Return [x, y] of the center of cell containing provided text 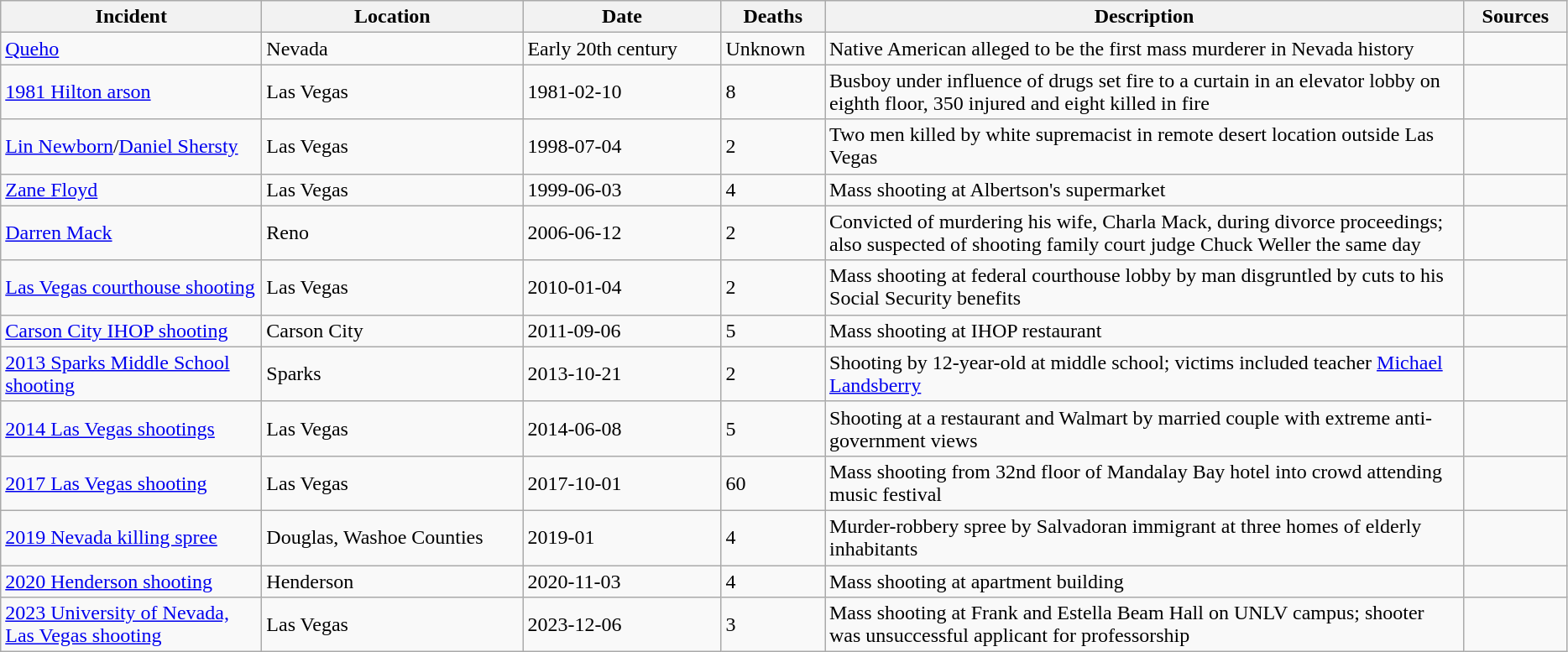
Deaths [773, 17]
Sources [1516, 17]
2019-01 [622, 537]
Douglas, Washoe Counties [393, 537]
Nevada [393, 49]
60 [773, 483]
2019 Nevada killing spree [131, 537]
Zane Floyd [131, 190]
2014-06-08 [622, 428]
Sparks [393, 374]
2014 Las Vegas shootings [131, 428]
Darren Mack [131, 233]
1998-07-04 [622, 146]
2023 University of Nevada, Las Vegas shooting [131, 624]
Mass shooting at federal courthouse lobby by man disgruntled by cuts to his Social Security benefits [1143, 287]
1981-02-10 [622, 92]
Incident [131, 17]
Queho [131, 49]
Early 20th century [622, 49]
2013 Sparks Middle School shooting [131, 374]
2011-09-06 [622, 331]
Unknown [773, 49]
2010-01-04 [622, 287]
Convicted of murdering his wife, Charla Mack, during divorce proceedings; also suspected of shooting family court judge Chuck Weller the same day [1143, 233]
2020-11-03 [622, 582]
2023-12-06 [622, 624]
2013-10-21 [622, 374]
1981 Hilton arson [131, 92]
2020 Henderson shooting [131, 582]
2017 Las Vegas shooting [131, 483]
Busboy under influence of drugs set fire to a curtain in an elevator lobby on eighth floor, 350 injured and eight killed in fire [1143, 92]
3 [773, 624]
2006-06-12 [622, 233]
Carson City [393, 331]
Shooting by 12-year-old at middle school; victims included teacher Michael Landsberry [1143, 374]
Las Vegas courthouse shooting [131, 287]
Date [622, 17]
Henderson [393, 582]
Mass shooting at Albertson's supermarket [1143, 190]
Shooting at a restaurant and Walmart by married couple with extreme anti-government views [1143, 428]
Mass shooting at Frank and Estella Beam Hall on UNLV campus; shooter was unsuccessful applicant for professorship [1143, 624]
Carson City IHOP shooting [131, 331]
Mass shooting at apartment building [1143, 582]
8 [773, 92]
Reno [393, 233]
Mass shooting from 32nd floor of Mandalay Bay hotel into crowd attending music festival [1143, 483]
2017-10-01 [622, 483]
Two men killed by white supremacist in remote desert location outside Las Vegas [1143, 146]
Lin Newborn/Daniel Shersty [131, 146]
1999-06-03 [622, 190]
Murder-robbery spree by Salvadoran immigrant at three homes of elderly inhabitants [1143, 537]
Location [393, 17]
Description [1143, 17]
Native American alleged to be the first mass murderer in Nevada history [1143, 49]
Mass shooting at IHOP restaurant [1143, 331]
